Provide the [X, Y] coordinate of the cell's center where the given text is located.  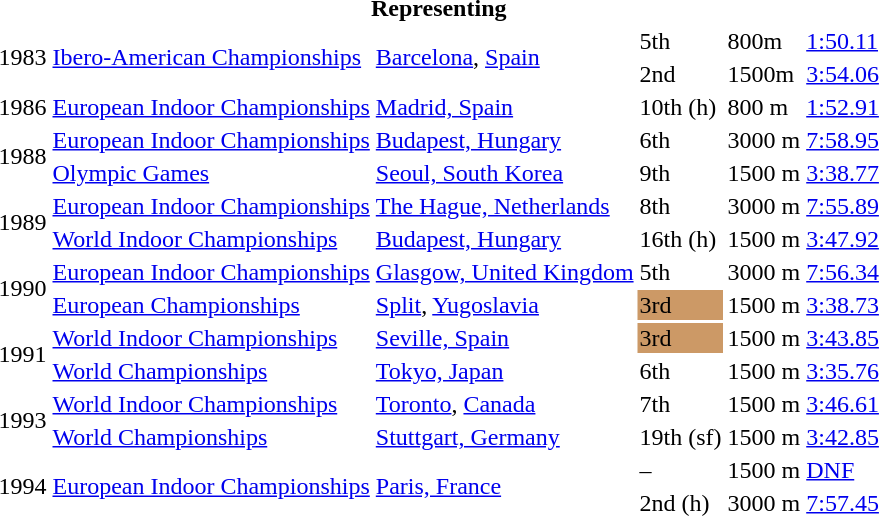
European Championships [211, 305]
800 m [764, 107]
2nd [680, 74]
7th [680, 404]
16th (h) [680, 239]
Tokyo, Japan [504, 371]
19th (sf) [680, 437]
Olympic Games [211, 173]
800m [764, 41]
Madrid, Spain [504, 107]
9th [680, 173]
1500m [764, 74]
10th (h) [680, 107]
Ibero-American Championships [211, 58]
Barcelona, Spain [504, 58]
Split, Yugoslavia [504, 305]
Glasgow, United Kingdom [504, 272]
– [680, 470]
Seville, Spain [504, 338]
Toronto, Canada [504, 404]
The Hague, Netherlands [504, 206]
8th [680, 206]
Stuttgart, Germany [504, 437]
Seoul, South Korea [504, 173]
